Detect which cell encompasses the target text, then output its [X, Y] center coordinate. 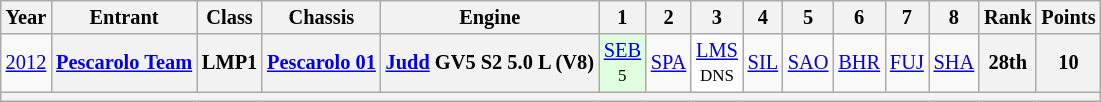
1 [622, 17]
Chassis [322, 17]
SHA [954, 63]
2012 [26, 63]
Year [26, 17]
BHR [859, 63]
Class [230, 17]
FUJ [907, 63]
6 [859, 17]
LMP1 [230, 63]
5 [808, 17]
Pescarolo 01 [322, 63]
10 [1068, 63]
SAO [808, 63]
Points [1068, 17]
Pescarolo Team [124, 63]
8 [954, 17]
Rank [1008, 17]
SPA [668, 63]
Entrant [124, 17]
3 [717, 17]
7 [907, 17]
LMSDNS [717, 63]
SIL [763, 63]
SEB5 [622, 63]
28th [1008, 63]
2 [668, 17]
Engine [490, 17]
Judd GV5 S2 5.0 L (V8) [490, 63]
4 [763, 17]
